Provide the [x, y] coordinate of the cell's center where the given text is located.  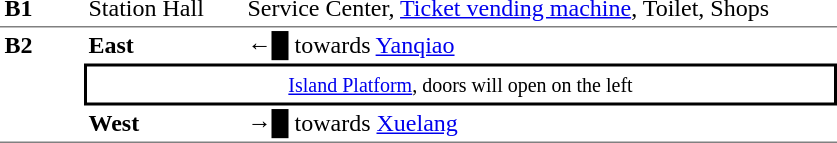
East [164, 46]
←█ towards Yanqiao [540, 46]
Island Platform, doors will open on the left [460, 85]
